Find where the given text appears and provide that cell's center as (x, y) coordinate. 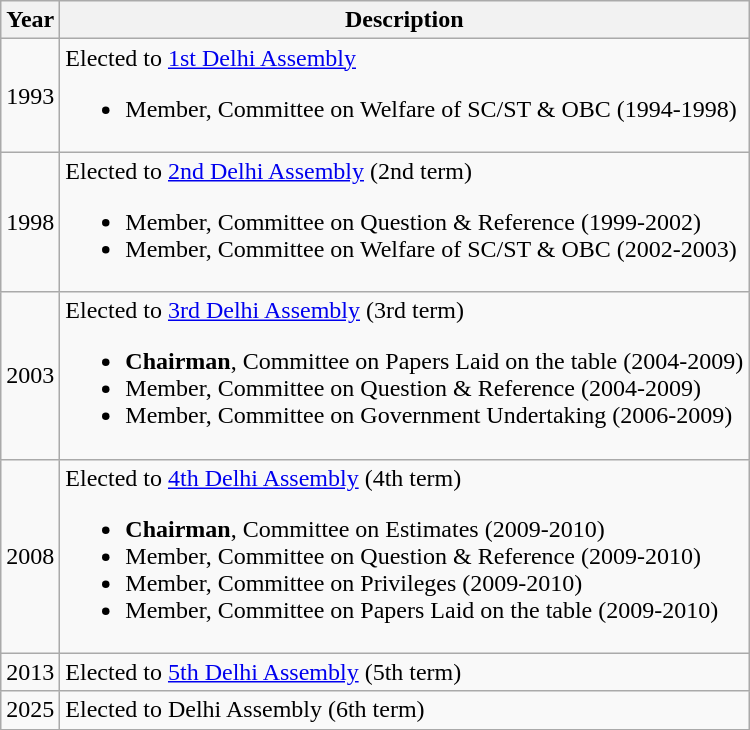
2003 (30, 376)
Elected to 5th Delhi Assembly (5th term) (404, 672)
Elected to 1st Delhi AssemblyMember, Committee on Welfare of SC/ST & OBC (1994-1998) (404, 96)
1998 (30, 222)
Elected to Delhi Assembly (6th term) (404, 710)
2013 (30, 672)
1993 (30, 96)
Year (30, 20)
2008 (30, 556)
Description (404, 20)
2025 (30, 710)
Elected to 2nd Delhi Assembly (2nd term)Member, Committee on Question & Reference (1999-2002)Member, Committee on Welfare of SC/ST & OBC (2002-2003) (404, 222)
